Identify which cell holds the provided text, then report its [X, Y] central coordinate. 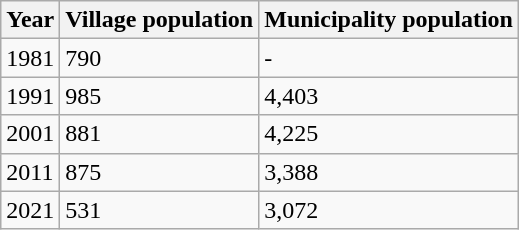
Municipality population [389, 20]
3,072 [389, 210]
2011 [30, 172]
985 [160, 96]
1991 [30, 96]
2001 [30, 134]
4,403 [389, 96]
531 [160, 210]
875 [160, 172]
881 [160, 134]
4,225 [389, 134]
Year [30, 20]
Village population [160, 20]
2021 [30, 210]
3,388 [389, 172]
790 [160, 58]
1981 [30, 58]
- [389, 58]
